Output the (x, y) coordinate of the center of the cell containing the given text.  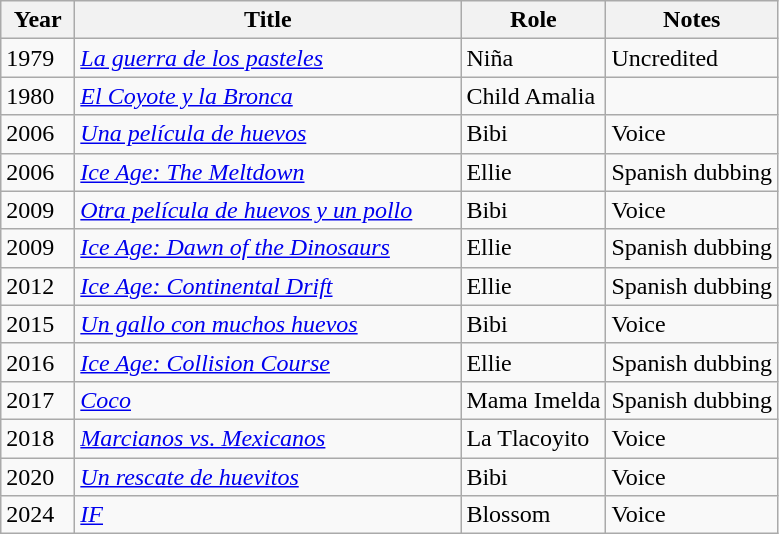
IF (268, 515)
Ice Age: Collision Course (268, 362)
Otra película de huevos y un pollo (268, 210)
Ice Age: Continental Drift (268, 286)
Child Amalia (534, 96)
Year (38, 20)
1980 (38, 96)
Mama Imelda (534, 400)
2020 (38, 477)
El Coyote y la Bronca (268, 96)
Uncredited (692, 58)
La guerra de los pasteles (268, 58)
2024 (38, 515)
Blossom (534, 515)
Ice Age: The Meltdown (268, 172)
Notes (692, 20)
Un rescate de huevitos (268, 477)
Un gallo con muchos huevos (268, 324)
2017 (38, 400)
Ice Age: Dawn of the Dinosaurs (268, 248)
2016 (38, 362)
1979 (38, 58)
2015 (38, 324)
2012 (38, 286)
2018 (38, 438)
Una película de huevos (268, 134)
Coco (268, 400)
Niña (534, 58)
La Tlacoyito (534, 438)
Role (534, 20)
Marcianos vs. Mexicanos (268, 438)
Title (268, 20)
